Output the [X, Y] coordinate of the center of the cell containing the given text.  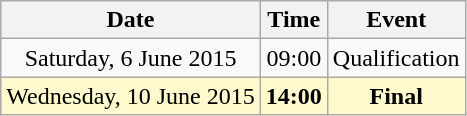
09:00 [294, 58]
14:00 [294, 96]
Saturday, 6 June 2015 [131, 58]
Event [396, 20]
Wednesday, 10 June 2015 [131, 96]
Qualification [396, 58]
Final [396, 96]
Time [294, 20]
Date [131, 20]
